Provide the [x, y] coordinate of the cell's center where the given text is located.  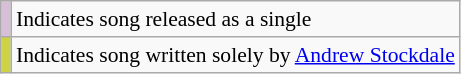
Indicates song released as a single [236, 19]
Indicates song written solely by Andrew Stockdale [236, 55]
